Pinpoint the cell where the given text exists, returning its (X, Y) midpoint coordinate. 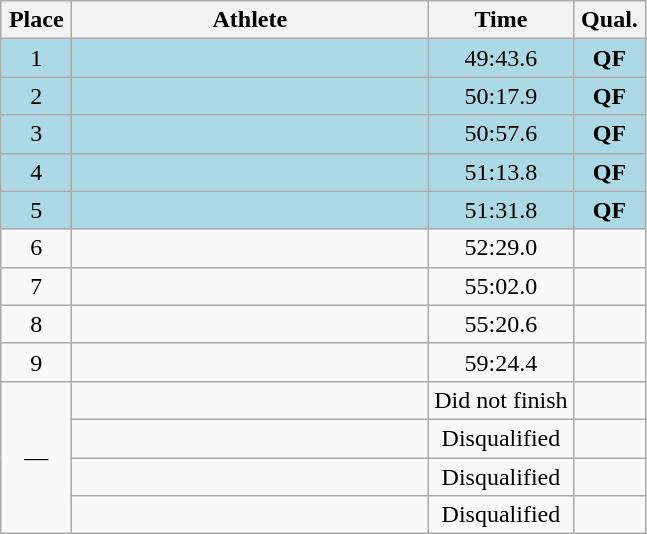
4 (36, 172)
50:57.6 (501, 134)
51:31.8 (501, 210)
59:24.4 (501, 362)
50:17.9 (501, 96)
2 (36, 96)
55:20.6 (501, 324)
3 (36, 134)
9 (36, 362)
55:02.0 (501, 286)
Place (36, 20)
5 (36, 210)
52:29.0 (501, 248)
— (36, 457)
Qual. (610, 20)
51:13.8 (501, 172)
Did not finish (501, 400)
6 (36, 248)
8 (36, 324)
Athlete (250, 20)
1 (36, 58)
Time (501, 20)
7 (36, 286)
49:43.6 (501, 58)
